Extract the (x, y) coordinate from the center of the cell holding the provided text.  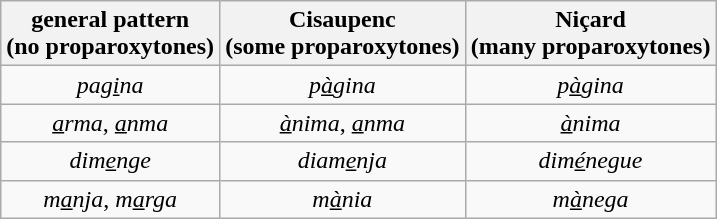
diménegue (590, 161)
ànima, anma (343, 123)
mània (343, 199)
diamenja (343, 161)
arma, anma (110, 123)
Cisaupenc(some proparoxytones) (343, 34)
dimenge (110, 161)
general pattern(no proparoxytones) (110, 34)
ànima (590, 123)
pagina (110, 85)
Niçard(many proparoxytones) (590, 34)
manja, marga (110, 199)
mànega (590, 199)
